Detect which cell encompasses the target text, then output its [x, y] center coordinate. 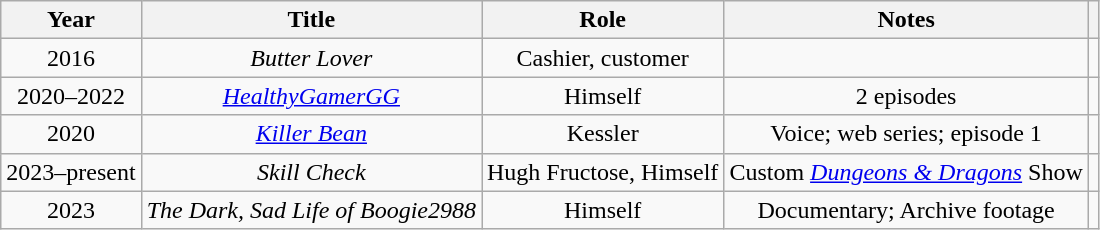
Cashier, customer [603, 58]
Voice; web series; episode 1 [906, 134]
Butter Lover [311, 58]
2020 [71, 134]
Killer Bean [311, 134]
Title [311, 20]
HealthyGamerGG [311, 96]
2023–present [71, 172]
Kessler [603, 134]
2023 [71, 210]
2016 [71, 58]
Custom Dungeons & Dragons Show [906, 172]
Notes [906, 20]
The Dark, Sad Life of Boogie2988 [311, 210]
Documentary; Archive footage [906, 210]
Skill Check [311, 172]
2020–2022 [71, 96]
Role [603, 20]
2 episodes [906, 96]
Hugh Fructose, Himself [603, 172]
Year [71, 20]
